Pinpoint the cell where the given text exists, returning its (x, y) midpoint coordinate. 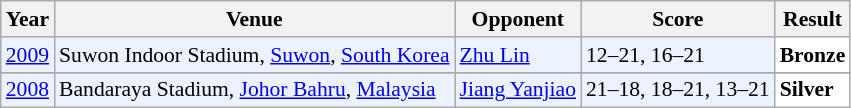
21–18, 18–21, 13–21 (678, 90)
Year (28, 19)
Suwon Indoor Stadium, Suwon, South Korea (254, 55)
2009 (28, 55)
Result (813, 19)
Silver (813, 90)
Bandaraya Stadium, Johor Bahru, Malaysia (254, 90)
2008 (28, 90)
Bronze (813, 55)
Score (678, 19)
Jiang Yanjiao (518, 90)
12–21, 16–21 (678, 55)
Zhu Lin (518, 55)
Venue (254, 19)
Opponent (518, 19)
